Extract the [X, Y] coordinate from the center of the cell holding the provided text.  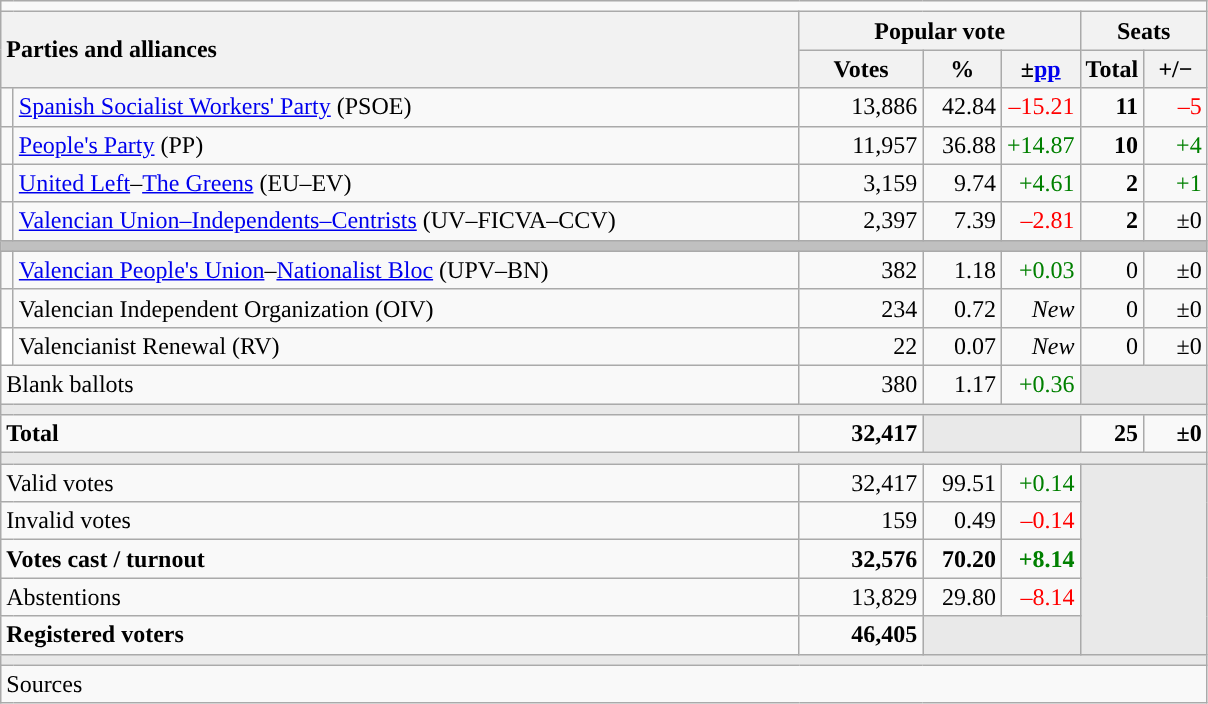
0.72 [962, 308]
10 [1112, 145]
People's Party (PP) [406, 145]
Spanish Socialist Workers' Party (PSOE) [406, 107]
36.88 [962, 145]
Popular vote [940, 31]
Sources [604, 684]
32,576 [861, 559]
+14.87 [1040, 145]
Votes cast / turnout [400, 559]
99.51 [962, 483]
Valencian Union–Independents–Centrists (UV–FICVA–CCV) [406, 221]
–5 [1176, 107]
United Left–The Greens (EU–EV) [406, 183]
0.07 [962, 346]
+0.03 [1040, 270]
–2.81 [1040, 221]
25 [1112, 434]
Parties and alliances [400, 50]
3,159 [861, 183]
+8.14 [1040, 559]
13,886 [861, 107]
0.49 [962, 521]
Seats [1144, 31]
1.18 [962, 270]
Valencianist Renewal (RV) [406, 346]
+4 [1176, 145]
+/− [1176, 69]
Valencian People's Union–Nationalist Bloc (UPV–BN) [406, 270]
Abstentions [400, 597]
+0.14 [1040, 483]
46,405 [861, 635]
Invalid votes [400, 521]
29.80 [962, 597]
380 [861, 384]
+0.36 [1040, 384]
70.20 [962, 559]
1.17 [962, 384]
±pp [1040, 69]
Registered voters [400, 635]
Valid votes [400, 483]
–0.14 [1040, 521]
234 [861, 308]
11,957 [861, 145]
+1 [1176, 183]
42.84 [962, 107]
+4.61 [1040, 183]
159 [861, 521]
Votes [861, 69]
Valencian Independent Organization (OIV) [406, 308]
382 [861, 270]
Blank ballots [400, 384]
11 [1112, 107]
22 [861, 346]
13,829 [861, 597]
7.39 [962, 221]
–8.14 [1040, 597]
% [962, 69]
9.74 [962, 183]
–15.21 [1040, 107]
2,397 [861, 221]
